Return the [x, y] coordinate for the center point of the cell that contains the specified text.  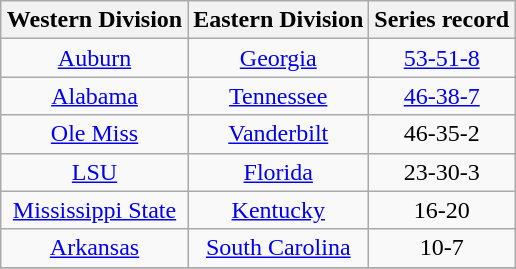
Series record [442, 20]
Arkansas [94, 248]
Florida [278, 172]
Tennessee [278, 96]
Ole Miss [94, 134]
46-35-2 [442, 134]
LSU [94, 172]
Eastern Division [278, 20]
Kentucky [278, 210]
Mississippi State [94, 210]
Auburn [94, 58]
53-51-8 [442, 58]
23-30-3 [442, 172]
Vanderbilt [278, 134]
Western Division [94, 20]
46-38-7 [442, 96]
10-7 [442, 248]
South Carolina [278, 248]
Georgia [278, 58]
Alabama [94, 96]
16-20 [442, 210]
